Return the (x, y) coordinate for the center point of the cell that contains the specified text.  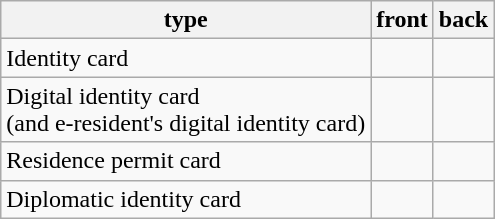
Identity card (186, 58)
front (402, 20)
Digital identity card(and e-resident's digital identity card) (186, 110)
Diplomatic identity card (186, 199)
type (186, 20)
back (463, 20)
Residence permit card (186, 161)
